Pinpoint the cell where the given text exists, returning its [X, Y] midpoint coordinate. 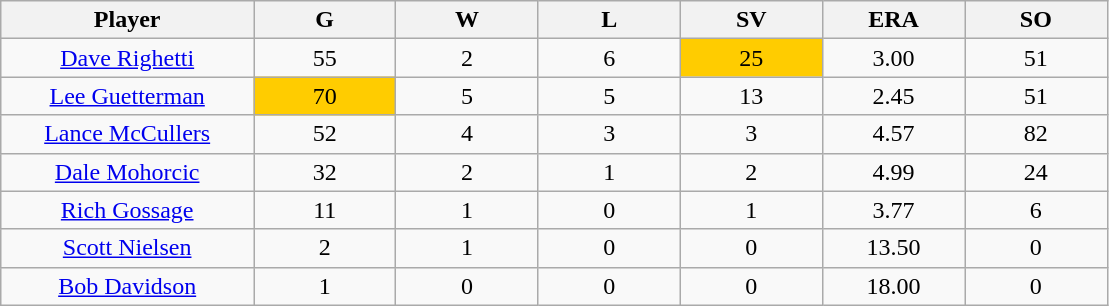
2.45 [893, 96]
82 [1036, 134]
SO [1036, 20]
Dave Righetti [128, 58]
13.50 [893, 248]
11 [325, 210]
25 [751, 58]
Bob Davidson [128, 286]
L [609, 20]
Lee Guetterman [128, 96]
32 [325, 172]
4.57 [893, 134]
13 [751, 96]
ERA [893, 20]
18.00 [893, 286]
4 [467, 134]
70 [325, 96]
Dale Mohorcic [128, 172]
W [467, 20]
3.77 [893, 210]
52 [325, 134]
Rich Gossage [128, 210]
Scott Nielsen [128, 248]
Player [128, 20]
SV [751, 20]
3.00 [893, 58]
55 [325, 58]
Lance McCullers [128, 134]
24 [1036, 172]
4.99 [893, 172]
G [325, 20]
